Determine the (x, y) coordinate at the center of the cell enclosing the given text.  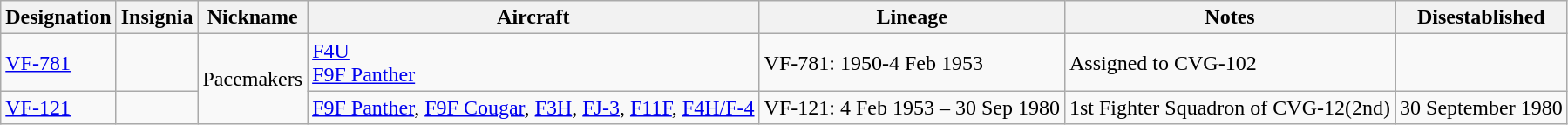
1st Fighter Squadron of CVG-12(2nd) (1229, 108)
VF-121: 4 Feb 1953 – 30 Sep 1980 (912, 108)
Nickname (253, 17)
Lineage (912, 17)
30 September 1980 (1481, 108)
VF-121 (58, 108)
F4UF9F Panther (533, 63)
Disestablished (1481, 17)
VF-781: 1950-4 Feb 1953 (912, 63)
Pacemakers (253, 79)
Notes (1229, 17)
VF-781 (58, 63)
Aircraft (533, 17)
F9F Panther, F9F Cougar, F3H, FJ-3, F11F, F4H/F-4 (533, 108)
Assigned to CVG-102 (1229, 63)
Insignia (157, 17)
Designation (58, 17)
